Identify which cell holds the provided text, then report its (X, Y) central coordinate. 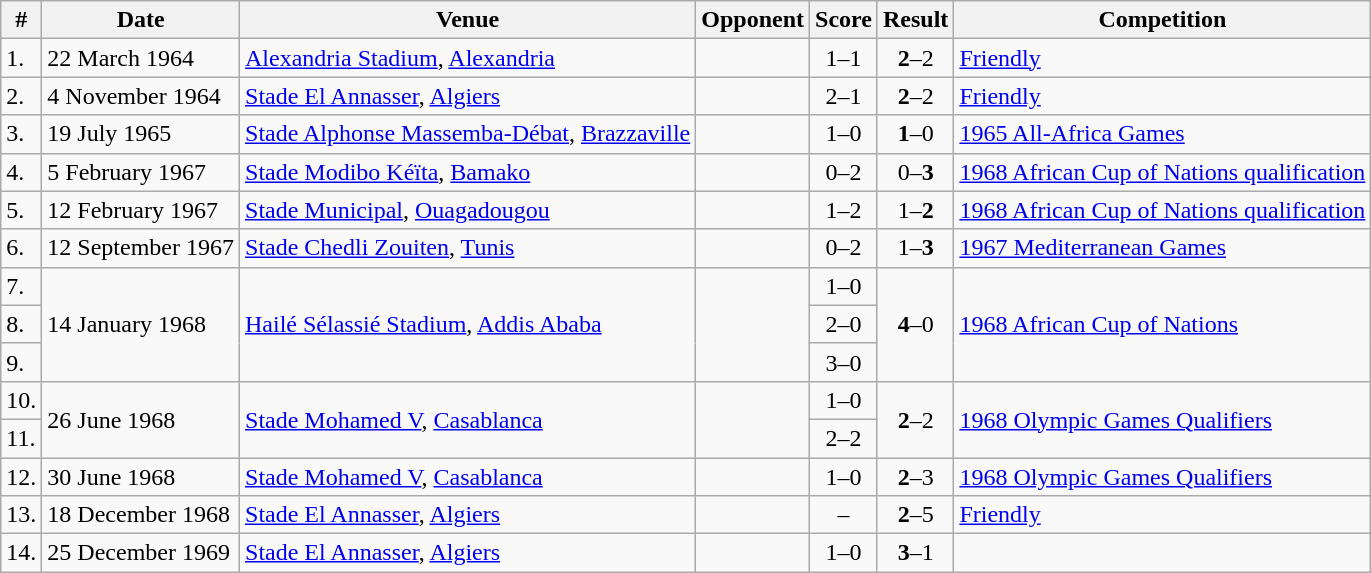
5. (22, 210)
1–3 (915, 248)
Stade Chedli Zouiten, Tunis (468, 248)
3. (22, 134)
30 June 1968 (141, 477)
Hailé Sélassié Stadium, Addis Ababa (468, 324)
1967 Mediterranean Games (1162, 248)
Opponent (753, 20)
12 September 1967 (141, 248)
14 January 1968 (141, 324)
# (22, 20)
8. (22, 324)
1. (22, 58)
12 February 1967 (141, 210)
25 December 1969 (141, 553)
5 February 1967 (141, 172)
– (844, 515)
Stade Municipal, Ouagadougou (468, 210)
19 July 1965 (141, 134)
11. (22, 438)
1965 All-Africa Games (1162, 134)
14. (22, 553)
1–1 (844, 58)
7. (22, 286)
3–1 (915, 553)
4 November 1964 (141, 96)
2–1 (844, 96)
9. (22, 362)
Stade Modibo Kéïta, Bamako (468, 172)
Result (915, 20)
12. (22, 477)
3–0 (844, 362)
0–3 (915, 172)
2. (22, 96)
Venue (468, 20)
Stade Alphonse Massemba-Débat, Brazzaville (468, 134)
Score (844, 20)
18 December 1968 (141, 515)
2–5 (915, 515)
10. (22, 400)
6. (22, 248)
13. (22, 515)
4–0 (915, 324)
Date (141, 20)
22 March 1964 (141, 58)
1968 African Cup of Nations (1162, 324)
Alexandria Stadium, Alexandria (468, 58)
Competition (1162, 20)
26 June 1968 (141, 419)
2–0 (844, 324)
4. (22, 172)
2–3 (915, 477)
